Extract the [x, y] coordinate from the center of the cell holding the provided text.  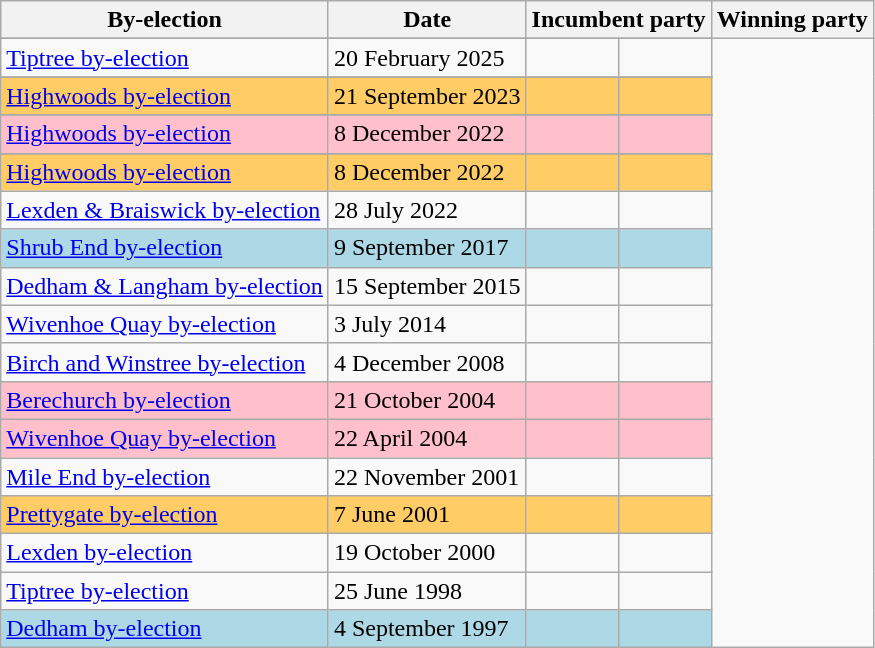
21 October 2004 [427, 400]
Incumbent party [618, 20]
15 September 2015 [427, 286]
Mile End by-election [165, 477]
28 July 2022 [427, 210]
25 June 1998 [427, 591]
Berechurch by-election [165, 400]
By-election [165, 20]
Lexden by-election [165, 553]
9 September 2017 [427, 248]
Dedham & Langham by-election [165, 286]
Prettygate by-election [165, 515]
Birch and Winstree by-election [165, 362]
19 October 2000 [427, 553]
3 July 2014 [427, 324]
Lexden & Braiswick by-election [165, 210]
7 June 2001 [427, 515]
4 December 2008 [427, 362]
22 November 2001 [427, 477]
22 April 2004 [427, 438]
20 February 2025 [427, 58]
21 September 2023 [427, 96]
Winning party [792, 20]
Date [427, 20]
Dedham by-election [165, 629]
Shrub End by-election [165, 248]
4 September 1997 [427, 629]
